Detect which cell encompasses the target text, then output its [X, Y] center coordinate. 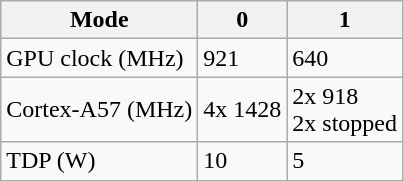
GPU clock (MHz) [100, 58]
TDP (W) [100, 161]
0 [242, 20]
10 [242, 161]
640 [345, 58]
921 [242, 58]
5 [345, 161]
Mode [100, 20]
4x 1428 [242, 110]
Cortex-A57 (MHz) [100, 110]
1 [345, 20]
2x 9182x stopped [345, 110]
